Scan for the cell matching the given text and deliver its (x, y) coordinate at center. 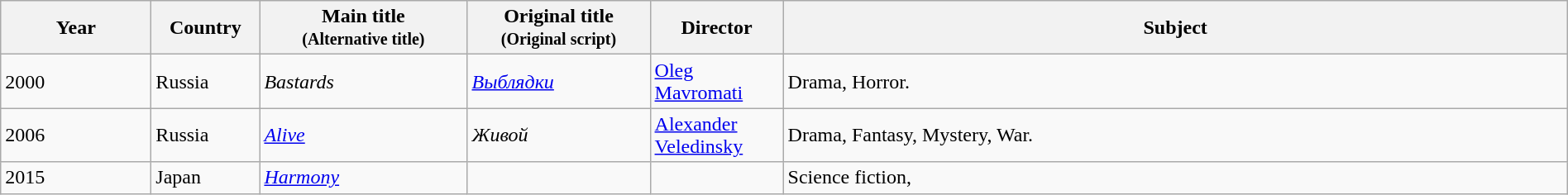
Drama, Fantasy, Mystery, War. (1175, 136)
Japan (205, 178)
Выблядки (559, 81)
Subject (1175, 28)
Year (76, 28)
Science fiction, (1175, 178)
Oleg Mavromati (716, 81)
Harmony (364, 178)
Original title(Original script) (559, 28)
Director (716, 28)
2000 (76, 81)
Country (205, 28)
Bastards (364, 81)
Drama, Horror. (1175, 81)
Main title(Alternative title) (364, 28)
2006 (76, 136)
2015 (76, 178)
Alive (364, 136)
Живой (559, 136)
Alexander Veledinsky (716, 136)
